Locate the cell with the specified text and output its (X, Y) center coordinate. 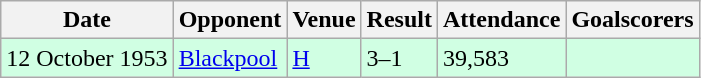
Blackpool (230, 58)
3–1 (399, 58)
Venue (324, 20)
Date (87, 20)
Goalscorers (632, 20)
39,583 (501, 58)
H (324, 58)
Attendance (501, 20)
Result (399, 20)
12 October 1953 (87, 58)
Opponent (230, 20)
